Determine the (X, Y) coordinate at the center of the cell enclosing the given text.  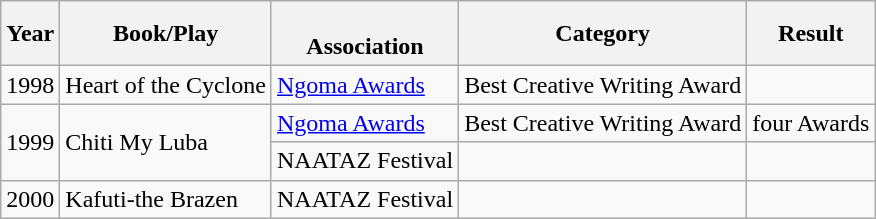
1998 (30, 85)
four Awards (811, 123)
1999 (30, 142)
Kafuti-the Brazen (166, 199)
Book/Play (166, 34)
Category (603, 34)
Result (811, 34)
Association (364, 34)
Chiti My Luba (166, 142)
Heart of the Cyclone (166, 85)
2000 (30, 199)
Year (30, 34)
